Locate the cell with the specified text and output its (x, y) center coordinate. 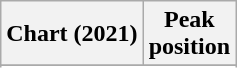
Peakposition (189, 34)
Chart (2021) (72, 34)
